Capture the cell that displays the provided text and extract its [x, y] central coordinate. 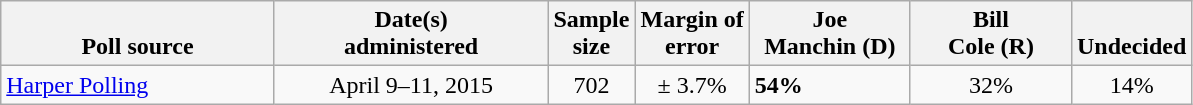
Samplesize [592, 34]
Date(s)administered [411, 34]
702 [592, 85]
32% [990, 85]
14% [1131, 85]
BillCole (R) [990, 34]
54% [830, 85]
Undecided [1131, 34]
JoeManchin (D) [830, 34]
Margin oferror [692, 34]
Poll source [138, 34]
April 9–11, 2015 [411, 85]
± 3.7% [692, 85]
Harper Polling [138, 85]
